Identify which cell holds the provided text, then report its (X, Y) central coordinate. 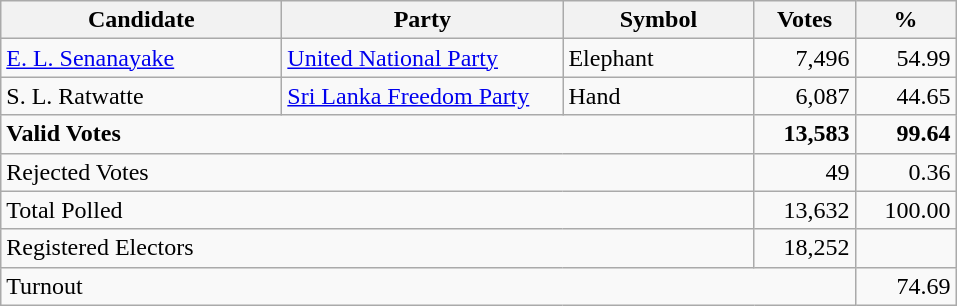
Hand (658, 96)
Party (422, 20)
Candidate (142, 20)
13,583 (804, 134)
0.36 (906, 172)
49 (804, 172)
54.99 (906, 58)
6,087 (804, 96)
18,252 (804, 248)
United National Party (422, 58)
74.69 (906, 286)
Rejected Votes (378, 172)
7,496 (804, 58)
Symbol (658, 20)
Votes (804, 20)
E. L. Senanayake (142, 58)
% (906, 20)
Sri Lanka Freedom Party (422, 96)
S. L. Ratwatte (142, 96)
100.00 (906, 210)
Valid Votes (378, 134)
44.65 (906, 96)
13,632 (804, 210)
99.64 (906, 134)
Registered Electors (378, 248)
Total Polled (378, 210)
Elephant (658, 58)
Turnout (428, 286)
